Return [x, y] of the center of cell containing provided text 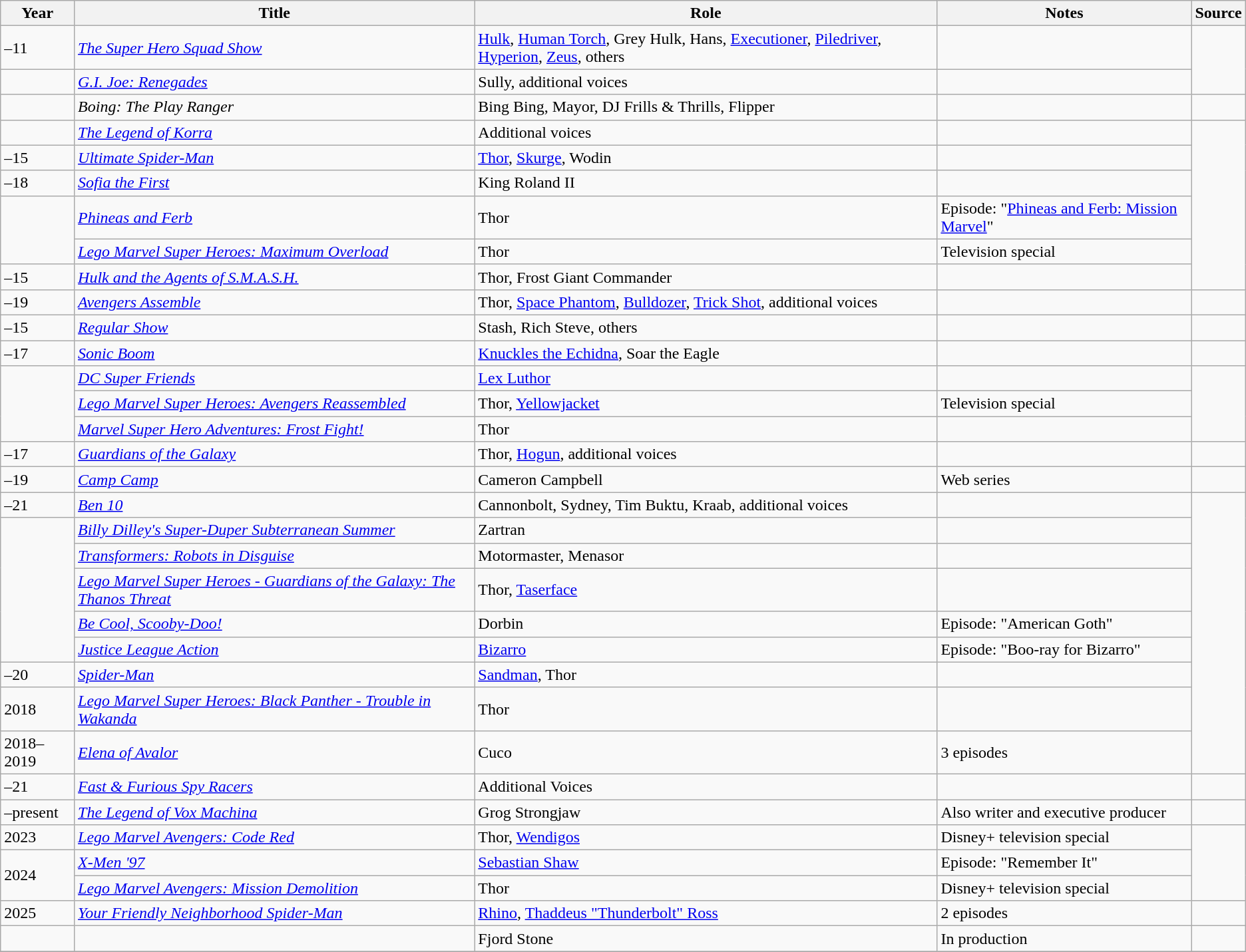
Fjord Stone [706, 939]
Transformers: Robots in Disguise [274, 555]
King Roland II [706, 183]
Ultimate Spider-Man [274, 158]
Elena of Avalor [274, 752]
Stash, Rich Steve, others [706, 327]
Year [37, 13]
Lego Marvel Avengers: Code Red [274, 838]
2018 [37, 709]
Sebastian Shaw [706, 863]
Episode: "Boo-ray for Bizarro" [1064, 649]
Sully, additional voices [706, 82]
Episode: "Phineas and Ferb: Mission Marvel" [1064, 217]
Marvel Super Hero Adventures: Frost Fight! [274, 429]
The Legend of Korra [274, 132]
Thor, Space Phantom, Bulldozer, Trick Shot, additional voices [706, 302]
Thor, Taserface [706, 589]
–11 [37, 48]
Rhino, Thaddeus "Thunderbolt" Ross [706, 913]
Bizarro [706, 649]
2024 [37, 875]
Knuckles the Echidna, Soar the Eagle [706, 353]
Also writer and executive producer [1064, 812]
Web series [1064, 480]
Ben 10 [274, 505]
Lego Marvel Super Heroes: Black Panther - Trouble in Wakanda [274, 709]
In production [1064, 939]
Motormaster, Menasor [706, 555]
Lego Marvel Super Heroes: Avengers Reassembled [274, 404]
The Legend of Vox Machina [274, 812]
Zartran [706, 530]
X-Men '97 [274, 863]
Thor, Yellowjacket [706, 404]
Guardians of the Galaxy [274, 454]
G.I. Joe: Renegades [274, 82]
Fast & Furious Spy Racers [274, 786]
Cuco [706, 752]
Cannonbolt, Sydney, Tim Buktu, Kraab, additional voices [706, 505]
Additional voices [706, 132]
Sandman, Thor [706, 675]
Be Cool, Scooby-Doo! [274, 624]
Camp Camp [274, 480]
2025 [37, 913]
Avengers Assemble [274, 302]
Grog Strongjaw [706, 812]
Bing Bing, Mayor, DJ Frills & Thrills, Flipper [706, 107]
2023 [37, 838]
–18 [37, 183]
The Super Hero Squad Show [274, 48]
Lego Marvel Avengers: Mission Demolition [274, 888]
Episode: "Remember It" [1064, 863]
2 episodes [1064, 913]
Dorbin [706, 624]
Your Friendly Neighborhood Spider-Man [274, 913]
Hulk, Human Torch, Grey Hulk, Hans, Executioner, Piledriver, Hyperion, Zeus, others [706, 48]
Additional Voices [706, 786]
Notes [1064, 13]
Lex Luthor [706, 379]
Thor, Skurge, Wodin [706, 158]
3 episodes [1064, 752]
Regular Show [274, 327]
Justice League Action [274, 649]
Lego Marvel Super Heroes - Guardians of the Galaxy: The Thanos Threat [274, 589]
2018–2019 [37, 752]
Sonic Boom [274, 353]
Episode: "American Goth" [1064, 624]
Hulk and the Agents of S.M.A.S.H. [274, 277]
DC Super Friends [274, 379]
–present [37, 812]
Spider-Man [274, 675]
Phineas and Ferb [274, 217]
Source [1218, 13]
Role [706, 13]
Lego Marvel Super Heroes: Maximum Overload [274, 251]
Cameron Campbell [706, 480]
Billy Dilley's Super-Duper Subterranean Summer [274, 530]
Sofia the First [274, 183]
Boing: The Play Ranger [274, 107]
Title [274, 13]
Thor, Hogun, additional voices [706, 454]
Thor, Frost Giant Commander [706, 277]
–20 [37, 675]
Thor, Wendigos [706, 838]
